Output the [X, Y] coordinate of the center of the cell containing the given text.  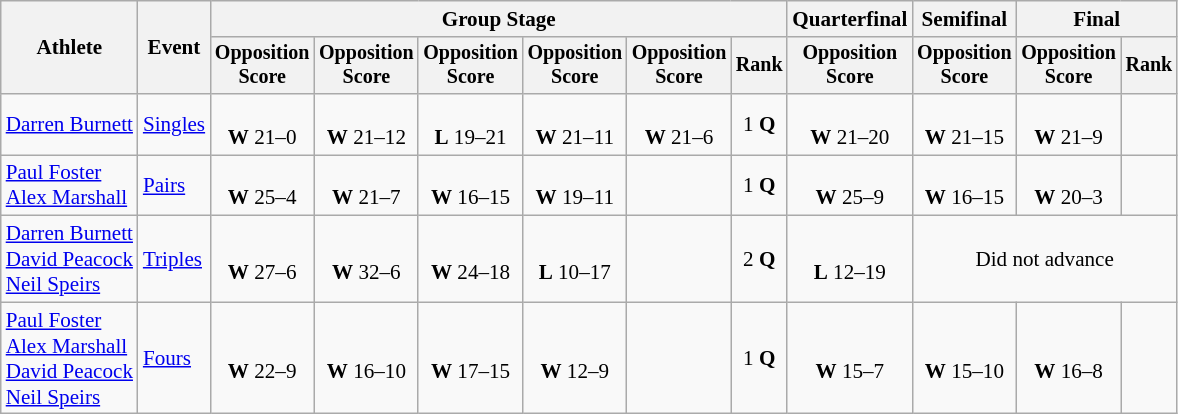
Athlete [70, 48]
2 Q [759, 259]
W 21–12 [366, 124]
W 20–3 [1068, 186]
W 25–9 [850, 186]
Quarterfinal [850, 18]
W 21–6 [679, 124]
Paul FosterAlex Marshall [70, 186]
W 27–6 [262, 259]
L 12–19 [850, 259]
W 21–7 [366, 186]
Singles [174, 124]
W 16–8 [1068, 358]
Fours [174, 358]
W 21–15 [964, 124]
W 15–7 [850, 358]
Darren BurnettDavid PeacockNeil Speirs [70, 259]
Darren Burnett [70, 124]
L 19–21 [470, 124]
W 21–11 [575, 124]
Event [174, 48]
W 12–9 [575, 358]
W 21–0 [262, 124]
Final [1096, 18]
W 32–6 [366, 259]
W 15–10 [964, 358]
W 21–20 [850, 124]
W 25–4 [262, 186]
Paul FosterAlex MarshallDavid PeacockNeil Speirs [70, 358]
W 19–11 [575, 186]
W 17–15 [470, 358]
Pairs [174, 186]
Triples [174, 259]
W 16–10 [366, 358]
Semifinal [964, 18]
Did not advance [1044, 259]
L 10–17 [575, 259]
W 21–9 [1068, 124]
Group Stage [498, 18]
W 22–9 [262, 358]
W 24–18 [470, 259]
